Determine the [X, Y] coordinate at the center of the cell enclosing the given text.  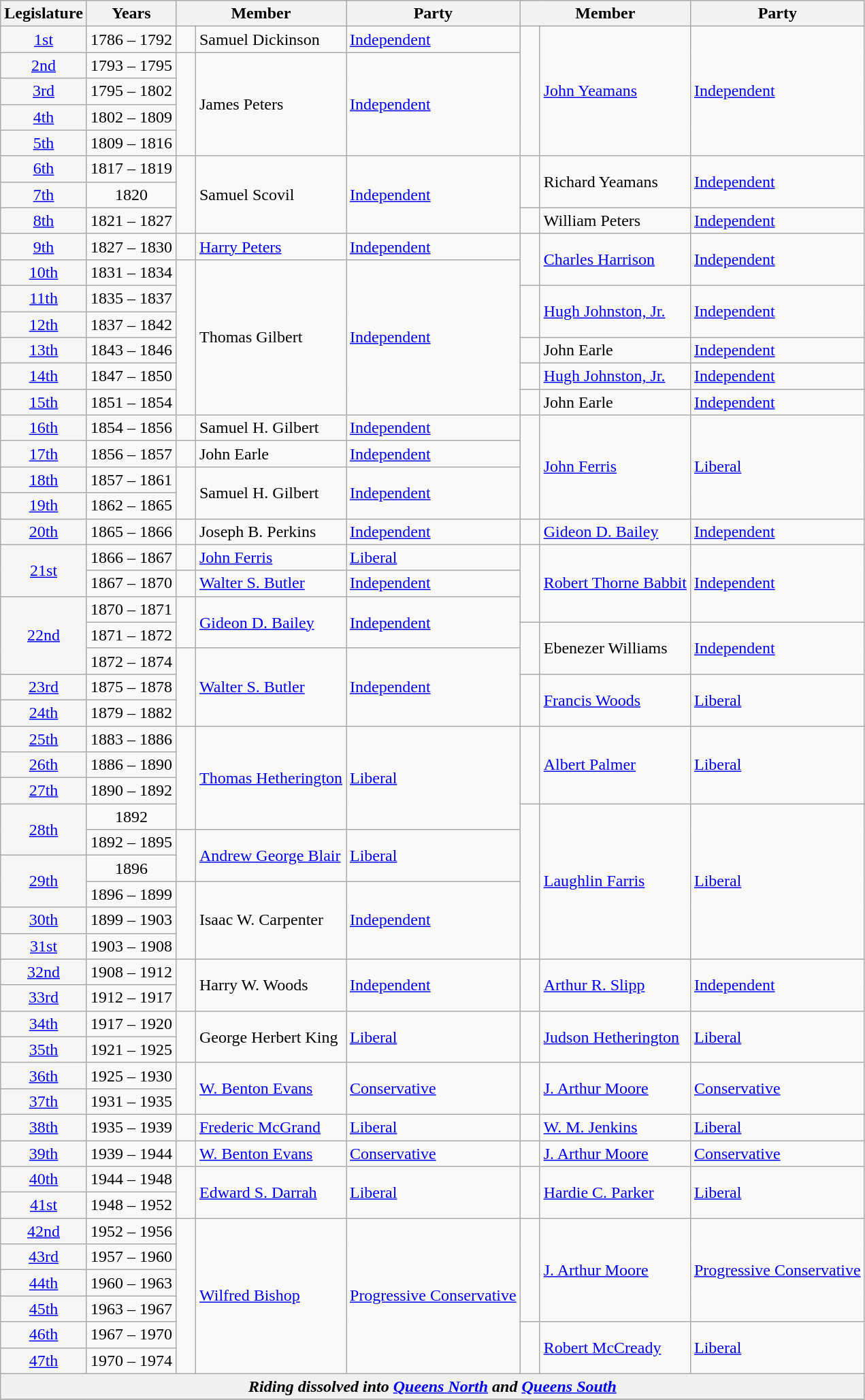
1867 – 1870 [131, 583]
34th [44, 1024]
21st [44, 570]
42nd [44, 1231]
1957 – 1960 [131, 1257]
6th [44, 169]
1921 – 1925 [131, 1049]
1960 – 1963 [131, 1283]
1802 – 1809 [131, 117]
26th [44, 765]
44th [44, 1283]
Arthur R. Slipp [615, 985]
1896 – 1899 [131, 894]
1820 [131, 195]
Joseph B. Perkins [271, 532]
Wilfred Bishop [271, 1296]
1870 – 1871 [131, 609]
1925 – 1930 [131, 1075]
1908 – 1912 [131, 972]
Francis Woods [615, 700]
1892 – 1895 [131, 843]
1835 – 1837 [131, 298]
1795 – 1802 [131, 91]
Samuel Dickinson [271, 39]
Isaac W. Carpenter [271, 920]
46th [44, 1335]
28th [44, 830]
4th [44, 117]
Harry Peters [271, 246]
1793 – 1795 [131, 65]
1883 – 1886 [131, 738]
Harry W. Woods [271, 985]
Ebenezer Williams [615, 648]
Hardie C. Parker [615, 1192]
James Peters [271, 104]
11th [44, 298]
27th [44, 791]
Thomas Hetherington [271, 777]
1948 – 1952 [131, 1205]
George Herbert King [271, 1037]
37th [44, 1101]
1967 – 1970 [131, 1335]
41st [44, 1205]
1903 – 1908 [131, 946]
1854 – 1856 [131, 428]
1851 – 1854 [131, 402]
16th [44, 428]
1952 – 1956 [131, 1231]
Charles Harrison [615, 259]
23rd [44, 687]
1862 – 1865 [131, 506]
Robert Thorne Babbit [615, 583]
1912 – 1917 [131, 998]
1931 – 1935 [131, 1101]
12th [44, 325]
8th [44, 221]
7th [44, 195]
Laughlin Farris [615, 881]
1970 – 1974 [131, 1361]
1886 – 1890 [131, 765]
1879 – 1882 [131, 713]
1939 – 1944 [131, 1154]
1857 – 1861 [131, 480]
25th [44, 738]
1837 – 1842 [131, 325]
31st [44, 946]
Frederic McGrand [271, 1127]
14th [44, 376]
19th [44, 506]
3rd [44, 91]
1786 – 1792 [131, 39]
1856 – 1857 [131, 454]
29th [44, 881]
1st [44, 39]
45th [44, 1309]
Andrew George Blair [271, 856]
39th [44, 1154]
40th [44, 1179]
1847 – 1850 [131, 376]
13th [44, 351]
Legislature [44, 14]
22nd [44, 635]
1871 – 1872 [131, 635]
35th [44, 1049]
1821 – 1827 [131, 221]
47th [44, 1361]
15th [44, 402]
1875 – 1878 [131, 687]
1917 – 1920 [131, 1024]
Years [131, 14]
1872 – 1874 [131, 661]
1944 – 1948 [131, 1179]
William Peters [615, 221]
1963 – 1967 [131, 1309]
Thomas Gilbert [271, 337]
1809 – 1816 [131, 143]
1827 – 1830 [131, 246]
9th [44, 246]
Judson Hetherington [615, 1037]
18th [44, 480]
24th [44, 713]
1935 – 1939 [131, 1127]
36th [44, 1075]
43rd [44, 1257]
10th [44, 272]
20th [44, 532]
1896 [131, 868]
1890 – 1892 [131, 791]
2nd [44, 65]
Riding dissolved into Queens North and Queens South [433, 1386]
John Yeamans [615, 91]
30th [44, 920]
1817 – 1819 [131, 169]
Samuel Scovil [271, 195]
1866 – 1867 [131, 557]
1892 [131, 817]
1843 – 1846 [131, 351]
Edward S. Darrah [271, 1192]
1865 – 1866 [131, 532]
Richard Yeamans [615, 182]
38th [44, 1127]
1899 – 1903 [131, 920]
Robert McCready [615, 1348]
33rd [44, 998]
17th [44, 454]
Albert Palmer [615, 764]
32nd [44, 972]
5th [44, 143]
W. M. Jenkins [615, 1127]
1831 – 1834 [131, 272]
